From the cell containing the given text, extract its center point as [x, y] coordinate. 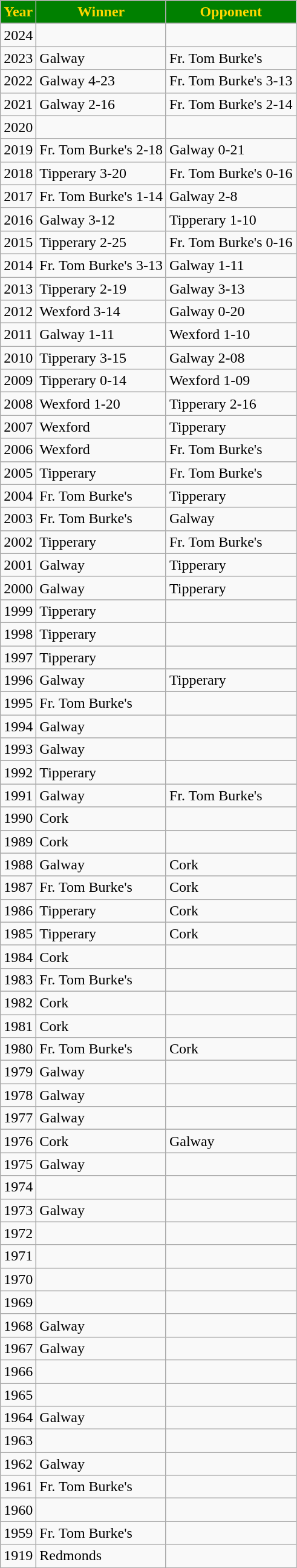
2011 [18, 335]
2013 [18, 289]
Tipperary 2-25 [102, 242]
Tipperary 3-15 [102, 358]
1969 [18, 1302]
2017 [18, 196]
2018 [18, 173]
1961 [18, 1487]
Redmonds [102, 1556]
Galway 0-21 [231, 150]
1968 [18, 1325]
2022 [18, 81]
2008 [18, 404]
2024 [18, 35]
Wexford 1-09 [231, 381]
2000 [18, 588]
1985 [18, 934]
Galway 2-16 [102, 104]
1989 [18, 842]
1974 [18, 1187]
2012 [18, 312]
1995 [18, 703]
Tipperary 2-19 [102, 289]
1962 [18, 1464]
Tipperary 2-16 [231, 404]
1971 [18, 1256]
2010 [18, 358]
2020 [18, 127]
2023 [18, 58]
1981 [18, 1026]
2001 [18, 565]
1990 [18, 819]
1998 [18, 634]
1984 [18, 957]
Year [18, 12]
1975 [18, 1164]
1980 [18, 1049]
1966 [18, 1371]
Wexford 3-14 [102, 312]
Fr. Tom Burke's 2-14 [231, 104]
Opponent [231, 12]
Galway 2-08 [231, 358]
1979 [18, 1072]
1997 [18, 657]
Wexford 1-10 [231, 335]
2019 [18, 150]
2003 [18, 519]
Wexford 1-20 [102, 404]
2006 [18, 450]
1976 [18, 1141]
1993 [18, 749]
2007 [18, 427]
1959 [18, 1533]
1972 [18, 1233]
1963 [18, 1441]
1965 [18, 1394]
2015 [18, 242]
Tipperary 3-20 [102, 173]
2014 [18, 265]
1973 [18, 1210]
1999 [18, 611]
Galway 3-12 [102, 219]
Tipperary 1-10 [231, 219]
Galway 0-20 [231, 312]
1983 [18, 980]
1994 [18, 726]
2004 [18, 496]
1988 [18, 865]
2021 [18, 104]
2009 [18, 381]
1960 [18, 1510]
Tipperary 0-14 [102, 381]
Galway 2-8 [231, 196]
1987 [18, 888]
1964 [18, 1418]
1977 [18, 1118]
2005 [18, 473]
1919 [18, 1556]
1986 [18, 911]
2016 [18, 219]
Fr. Tom Burke's 1-14 [102, 196]
Galway 3-13 [231, 289]
2002 [18, 542]
1982 [18, 1003]
1978 [18, 1095]
1967 [18, 1348]
1992 [18, 772]
Winner [102, 12]
Galway 4-23 [102, 81]
1996 [18, 680]
Fr. Tom Burke's 2-18 [102, 150]
1970 [18, 1279]
1991 [18, 796]
